Capture the cell that displays the provided text and extract its [x, y] central coordinate. 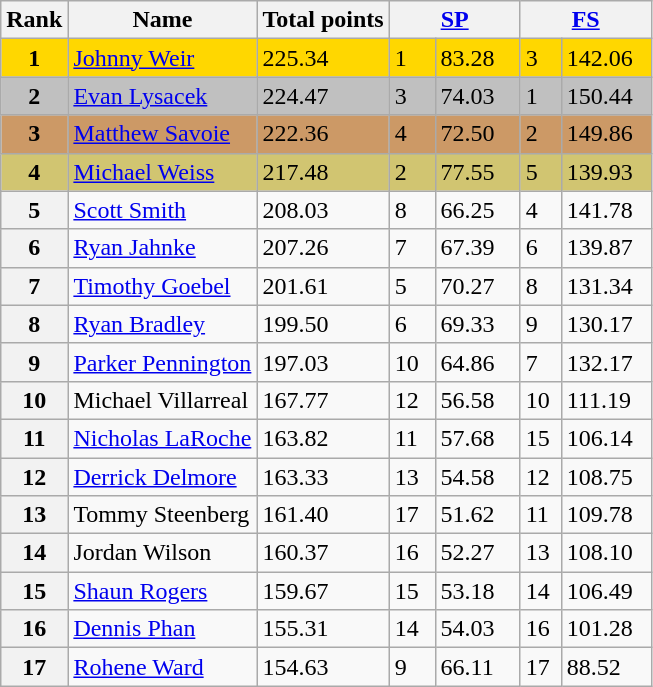
225.34 [323, 58]
Michael Weiss [162, 172]
83.28 [478, 58]
109.78 [606, 515]
Jordan Wilson [162, 553]
Rank [34, 20]
Name [162, 20]
Parker Pennington [162, 362]
Scott Smith [162, 210]
139.87 [606, 248]
Nicholas LaRoche [162, 438]
108.10 [606, 553]
57.68 [478, 438]
54.58 [478, 477]
142.06 [606, 58]
66.25 [478, 210]
201.61 [323, 286]
106.49 [606, 591]
106.14 [606, 438]
53.18 [478, 591]
149.86 [606, 134]
Total points [323, 20]
217.48 [323, 172]
Evan Lysacek [162, 96]
SP [454, 20]
141.78 [606, 210]
77.55 [478, 172]
52.27 [478, 553]
Ryan Bradley [162, 324]
54.03 [478, 629]
197.03 [323, 362]
167.77 [323, 400]
163.33 [323, 477]
111.19 [606, 400]
74.03 [478, 96]
161.40 [323, 515]
199.50 [323, 324]
163.82 [323, 438]
Johnny Weir [162, 58]
155.31 [323, 629]
131.34 [606, 286]
51.62 [478, 515]
150.44 [606, 96]
Ryan Jahnke [162, 248]
FS [586, 20]
Rohene Ward [162, 667]
67.39 [478, 248]
139.93 [606, 172]
108.75 [606, 477]
Shaun Rogers [162, 591]
66.11 [478, 667]
160.37 [323, 553]
Dennis Phan [162, 629]
Tommy Steenberg [162, 515]
132.17 [606, 362]
56.58 [478, 400]
69.33 [478, 324]
Timothy Goebel [162, 286]
224.47 [323, 96]
207.26 [323, 248]
64.86 [478, 362]
208.03 [323, 210]
154.63 [323, 667]
Derrick Delmore [162, 477]
Matthew Savoie [162, 134]
72.50 [478, 134]
88.52 [606, 667]
222.36 [323, 134]
Michael Villarreal [162, 400]
159.67 [323, 591]
101.28 [606, 629]
70.27 [478, 286]
130.17 [606, 324]
